Return the (X, Y) coordinate for the center point of the cell that contains the specified text.  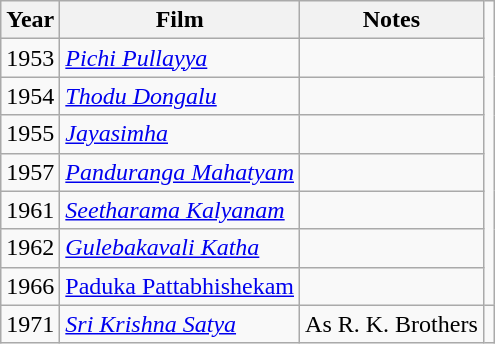
Year (30, 20)
Panduranga Mahatyam (180, 172)
Jayasimha (180, 134)
1966 (30, 286)
Paduka Pattabhishekam (180, 286)
Gulebakavali Katha (180, 248)
Pichi Pullayya (180, 58)
Sri Krishna Satya (180, 324)
1954 (30, 96)
As R. K. Brothers (392, 324)
Film (180, 20)
1971 (30, 324)
Thodu Dongalu (180, 96)
1961 (30, 210)
Seetharama Kalyanam (180, 210)
1955 (30, 134)
1957 (30, 172)
1962 (30, 248)
Notes (392, 20)
1953 (30, 58)
